Find where the given text appears and provide that cell's center as (x, y) coordinate. 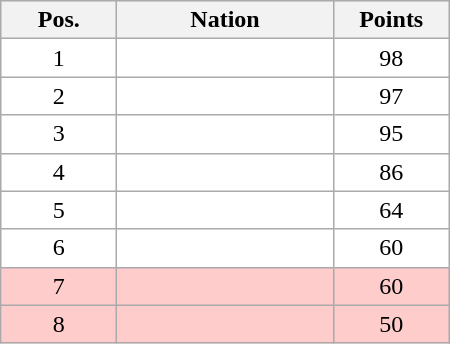
Nation (225, 20)
Points (391, 20)
50 (391, 324)
3 (59, 134)
4 (59, 172)
6 (59, 248)
2 (59, 96)
95 (391, 134)
64 (391, 210)
7 (59, 286)
5 (59, 210)
86 (391, 172)
98 (391, 58)
8 (59, 324)
1 (59, 58)
Pos. (59, 20)
97 (391, 96)
